Return [x, y] of the center of cell containing provided text 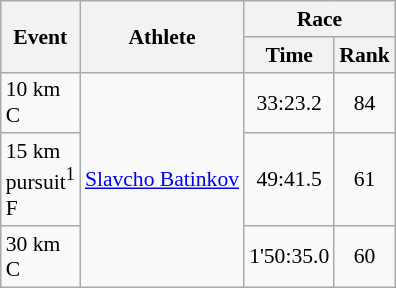
Event [40, 36]
10 km C [40, 102]
Race [320, 19]
30 km C [40, 256]
60 [364, 256]
Athlete [162, 36]
49:41.5 [289, 180]
Rank [364, 55]
61 [364, 180]
15 km pursuit1 F [40, 180]
33:23.2 [289, 102]
Time [289, 55]
1'50:35.0 [289, 256]
84 [364, 102]
Slavcho Batinkov [162, 180]
